Extract the (X, Y) coordinate from the center of the cell holding the provided text.  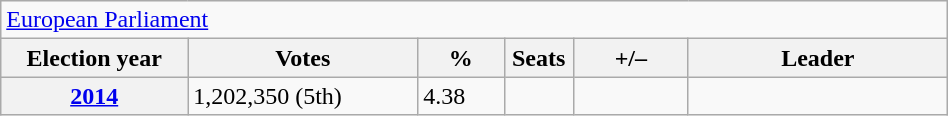
Votes (303, 58)
1,202,350 (5th) (303, 96)
4.38 (461, 96)
2014 (94, 96)
Seats (538, 58)
% (461, 58)
European Parliament (474, 20)
Election year (94, 58)
Leader (818, 58)
+/– (630, 58)
